Output the (X, Y) coordinate of the center of the cell containing the given text.  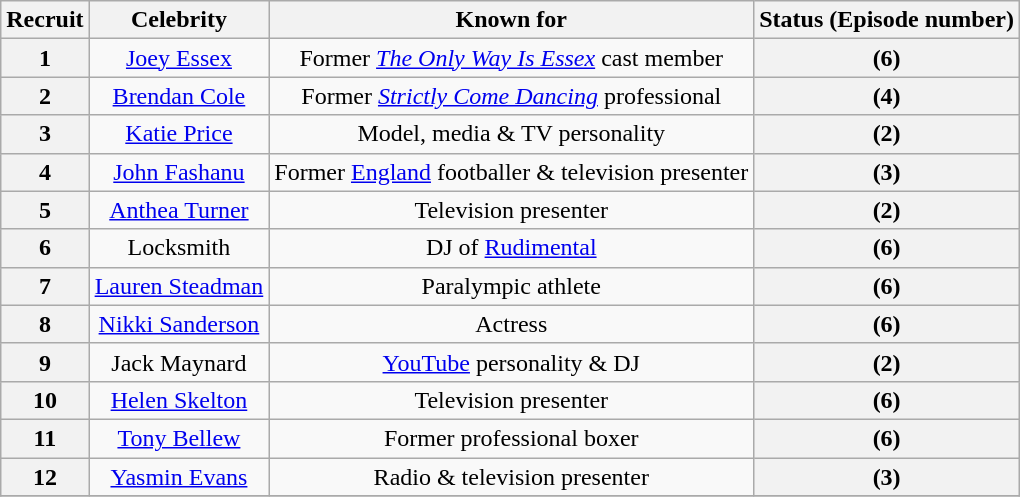
John Fashanu (179, 172)
1 (45, 58)
Former England footballer & television presenter (512, 172)
Known for (512, 20)
12 (45, 477)
Actress (512, 324)
Former The Only Way Is Essex cast member (512, 58)
Paralympic athlete (512, 286)
Brendan Cole (179, 96)
5 (45, 210)
Radio & television presenter (512, 477)
Yasmin Evans (179, 477)
Status (Episode number) (887, 20)
(4) (887, 96)
YouTube personality & DJ (512, 362)
8 (45, 324)
Helen Skelton (179, 400)
Model, media & TV personality (512, 134)
DJ of Rudimental (512, 248)
Tony Bellew (179, 438)
Former Strictly Come Dancing professional (512, 96)
2 (45, 96)
11 (45, 438)
Celebrity (179, 20)
10 (45, 400)
9 (45, 362)
Recruit (45, 20)
3 (45, 134)
Lauren Steadman (179, 286)
Joey Essex (179, 58)
7 (45, 286)
Anthea Turner (179, 210)
4 (45, 172)
Jack Maynard (179, 362)
6 (45, 248)
Katie Price (179, 134)
Nikki Sanderson (179, 324)
Former professional boxer (512, 438)
Locksmith (179, 248)
